For the text-containing cell, return its midpoint in [X, Y] coordinate format. 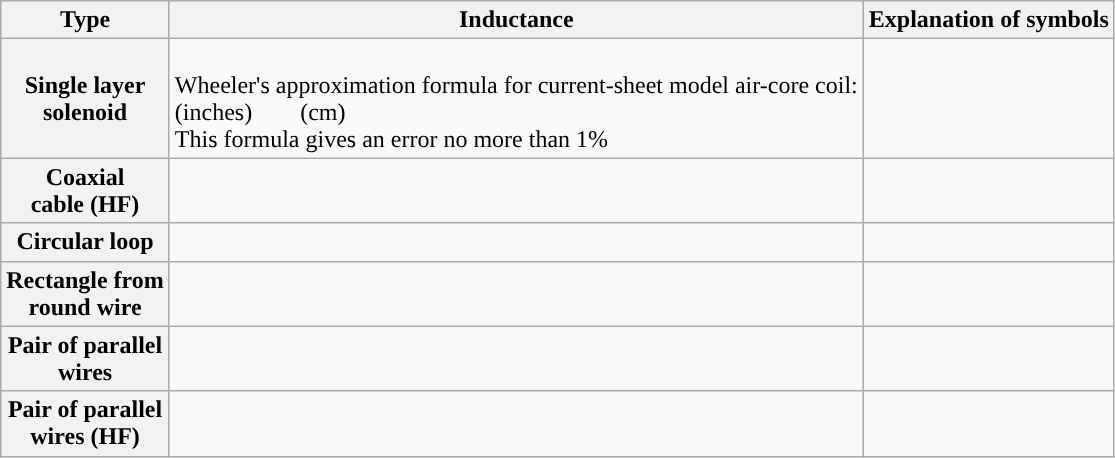
Inductance [516, 20]
Pair of parallel wires [86, 358]
Explanation of symbols [988, 20]
Single layersolenoid [86, 98]
Circular loop [86, 242]
Rectangle from round wire [86, 294]
Type [86, 20]
Wheeler's approximation formula for current-sheet model air-core coil: (inches) (cm)This formula gives an error no more than 1% [516, 98]
Pair of parallel wires (HF) [86, 424]
Coaxial cable (HF) [86, 190]
